Detect which cell encompasses the target text, then output its [X, Y] center coordinate. 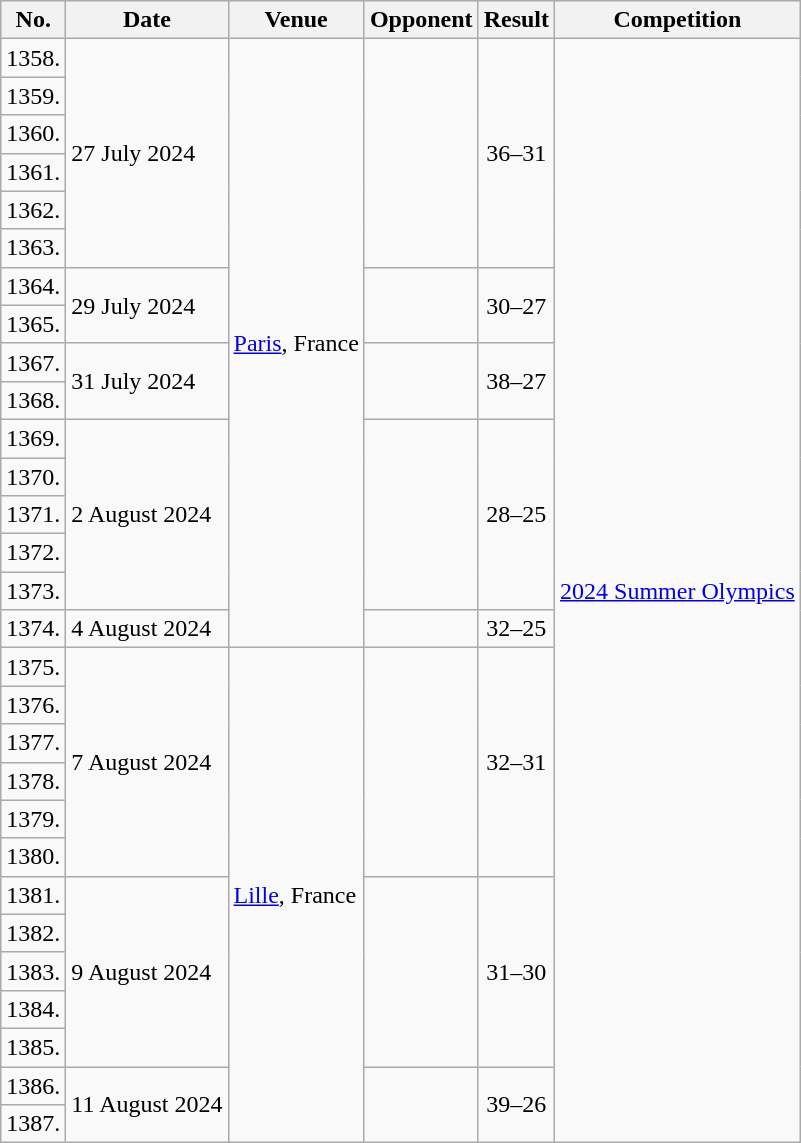
1374. [34, 629]
1373. [34, 591]
1381. [34, 895]
32–31 [516, 762]
29 July 2024 [147, 305]
1364. [34, 286]
1362. [34, 210]
1387. [34, 1124]
1375. [34, 667]
1368. [34, 400]
11 August 2024 [147, 1104]
1360. [34, 134]
2024 Summer Olympics [678, 591]
1386. [34, 1085]
31–30 [516, 971]
1370. [34, 477]
Opponent [421, 20]
1369. [34, 438]
7 August 2024 [147, 762]
32–25 [516, 629]
1367. [34, 362]
Date [147, 20]
1378. [34, 781]
1377. [34, 743]
1383. [34, 971]
1361. [34, 172]
1363. [34, 248]
Result [516, 20]
No. [34, 20]
1372. [34, 553]
1379. [34, 819]
Venue [296, 20]
9 August 2024 [147, 971]
1359. [34, 96]
28–25 [516, 514]
31 July 2024 [147, 381]
1358. [34, 58]
Lille, France [296, 896]
1380. [34, 857]
27 July 2024 [147, 153]
1385. [34, 1047]
1371. [34, 515]
1365. [34, 324]
1384. [34, 1009]
Competition [678, 20]
36–31 [516, 153]
1376. [34, 705]
30–27 [516, 305]
Paris, France [296, 344]
4 August 2024 [147, 629]
38–27 [516, 381]
1382. [34, 933]
2 August 2024 [147, 514]
39–26 [516, 1104]
